Scan for the cell matching the given text and deliver its [X, Y] coordinate at center. 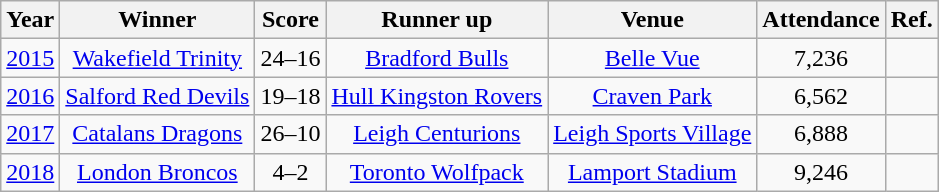
26–10 [290, 134]
Hull Kingston Rovers [437, 96]
6,562 [821, 96]
6,888 [821, 134]
2017 [30, 134]
Ref. [912, 20]
2018 [30, 172]
19–18 [290, 96]
Leigh Sports Village [652, 134]
2016 [30, 96]
London Broncos [158, 172]
Year [30, 20]
Bradford Bulls [437, 58]
Catalans Dragons [158, 134]
24–16 [290, 58]
7,236 [821, 58]
Lamport Stadium [652, 172]
2015 [30, 58]
Craven Park [652, 96]
9,246 [821, 172]
Runner up [437, 20]
Venue [652, 20]
Wakefield Trinity [158, 58]
Belle Vue [652, 58]
4–2 [290, 172]
Score [290, 20]
Toronto Wolfpack [437, 172]
Leigh Centurions [437, 134]
Attendance [821, 20]
Winner [158, 20]
Salford Red Devils [158, 96]
